Determine the [X, Y] coordinate at the center of the cell enclosing the given text.  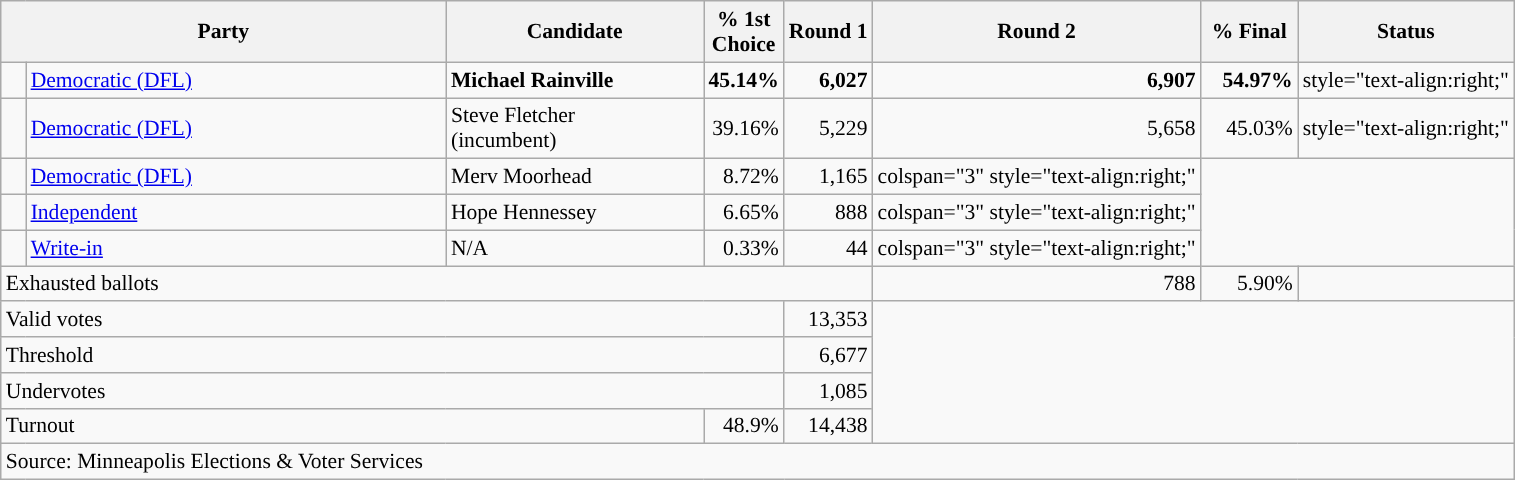
14,438 [828, 426]
N/A [575, 248]
45.14% [744, 80]
Merv Moorhead [575, 177]
Hope Hennessey [575, 213]
Party [224, 32]
788 [1037, 284]
Round 2 [1037, 32]
1,085 [828, 391]
5,658 [1037, 128]
% 1stChoice [744, 32]
39.16% [744, 128]
1,165 [828, 177]
6,677 [828, 355]
Write-in [236, 248]
8.72% [744, 177]
Threshold [392, 355]
Valid votes [392, 320]
Source: Minneapolis Elections & Voter Services [758, 462]
5,229 [828, 128]
Michael Rainville [575, 80]
Status [1406, 32]
Undervotes [392, 391]
Candidate [575, 32]
Round 1 [828, 32]
888 [828, 213]
54.97% [1250, 80]
Turnout [352, 426]
6.65% [744, 213]
6,027 [828, 80]
13,353 [828, 320]
5.90% [1250, 284]
44 [828, 248]
Exhausted ballots [437, 284]
48.9% [744, 426]
% Final [1250, 32]
0.33% [744, 248]
45.03% [1250, 128]
Steve Fletcher (incumbent) [575, 128]
6,907 [1037, 80]
Independent [236, 213]
